Output the [x, y] coordinate of the center of the cell containing the given text.  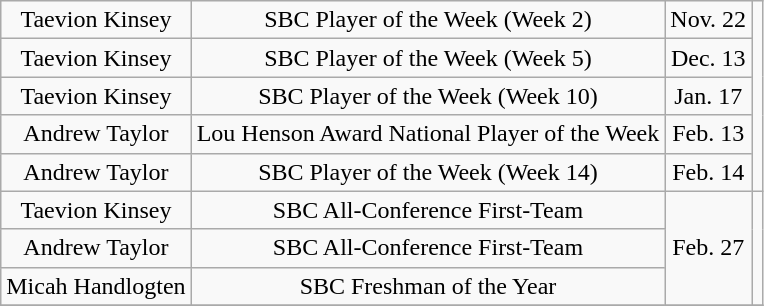
Jan. 17 [708, 96]
Feb. 27 [708, 248]
SBC Player of the Week (Week 14) [428, 172]
Lou Henson Award National Player of the Week [428, 134]
Feb. 14 [708, 172]
Micah Handlogten [96, 286]
SBC Player of the Week (Week 5) [428, 58]
SBC Player of the Week (Week 2) [428, 20]
Nov. 22 [708, 20]
SBC Freshman of the Year [428, 286]
SBC Player of the Week (Week 10) [428, 96]
Dec. 13 [708, 58]
Feb. 13 [708, 134]
